Capture the cell that displays the provided text and extract its [X, Y] central coordinate. 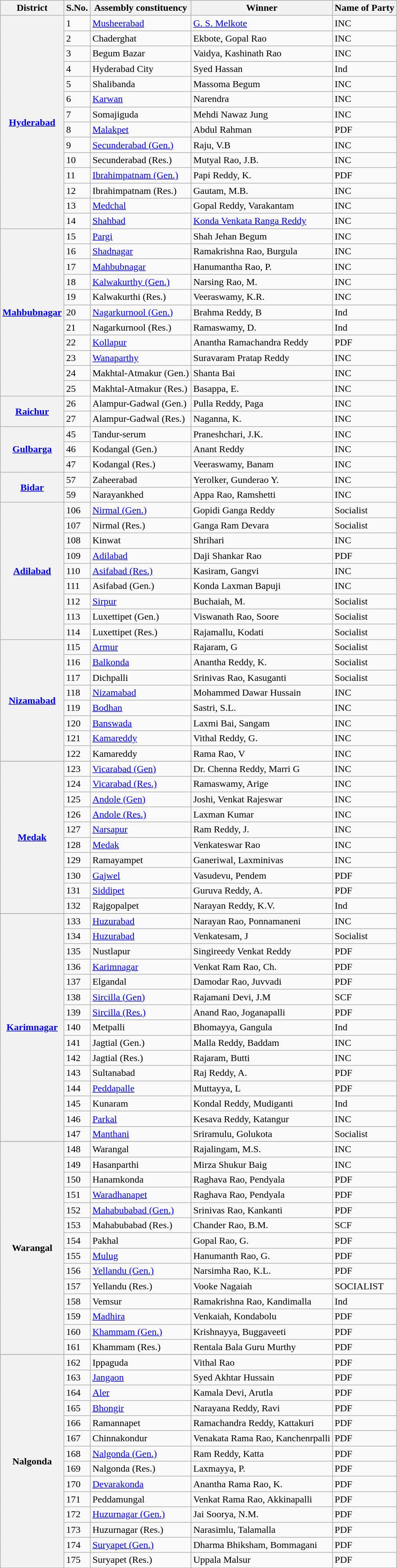
Malla Reddy, Baddam [262, 1043]
Rajalingam, M.S. [262, 1149]
Uppala Malsur [262, 1560]
115 [77, 647]
Hanamkonda [141, 1180]
Nalgonda [32, 1461]
Yellandu (Gen.) [141, 1271]
Narayankhed [141, 495]
25 [77, 388]
Dichpalli [141, 678]
Vicarabad (Gen) [141, 769]
Wanaparthy [141, 358]
Venkat Rama Rao, Akkinapalli [262, 1499]
18 [77, 282]
Hasanparthi [141, 1165]
Kinwat [141, 541]
Vooke Nagaiah [262, 1286]
Siddipet [141, 890]
Gopal Rao, G. [262, 1241]
Rajgopalpet [141, 906]
Venkaiah, Kondabolu [262, 1317]
Papi Reddy, K. [262, 175]
Anantha Reddy, K. [262, 662]
Damodar Rao, Juvvadi [262, 982]
Nalgonda (Gen.) [141, 1454]
7 [77, 114]
118 [77, 693]
District [32, 8]
Andole (Res.) [141, 814]
Narayan Rao, Ponnamaneni [262, 921]
Name of Party [365, 8]
Syed Hassan [262, 69]
Begum Bazar [141, 54]
124 [77, 784]
20 [77, 312]
132 [77, 906]
Kodangal (Gen.) [141, 449]
Waradhanapet [141, 1195]
Gautam, M.B. [262, 191]
Devarakonda [141, 1484]
Ganga Ram Devara [262, 525]
Daji Shankar Rao [262, 556]
19 [77, 297]
13 [77, 206]
Musheerabad [141, 23]
45 [77, 434]
Krishnayya, Buggaveeti [262, 1332]
Shadnagar [141, 251]
Bhongir [141, 1408]
Vicarabad (Res.) [141, 784]
106 [77, 510]
Gajwel [141, 875]
155 [77, 1256]
Kollapur [141, 343]
133 [77, 921]
149 [77, 1165]
Nagarkurnool (Gen.) [141, 312]
165 [77, 1408]
Khammam (Res.) [141, 1347]
Armur [141, 647]
Ramayampet [141, 860]
Shahbad [141, 221]
Alampur-Gadwal (Gen.) [141, 403]
Somajiguda [141, 114]
130 [77, 875]
109 [77, 556]
16 [77, 251]
Raichur [32, 411]
SOCIALIST [365, 1286]
24 [77, 373]
166 [77, 1423]
Kunaram [141, 1103]
8 [77, 130]
113 [77, 616]
123 [77, 769]
Hanumanth Rao, G. [262, 1256]
Nagarkurnool (Res.) [141, 327]
164 [77, 1392]
Sircilla (Gen) [141, 997]
Ramakrishna Rao, Burgula [262, 251]
Jagtial (Gen.) [141, 1043]
148 [77, 1149]
Rajaram, Butti [262, 1058]
Ramachandra Reddy, Kattakuri [262, 1423]
3 [77, 54]
Gopal Reddy, Varakantam [262, 206]
Manthani [141, 1134]
144 [77, 1088]
Venkateswar Rao [262, 845]
125 [77, 799]
11 [77, 175]
Ram Reddy, J. [262, 830]
Mirza Shukur Baig [262, 1165]
Abdul Rahman [262, 130]
Sircilla (Res.) [141, 1012]
Naganna, K. [262, 419]
Laxmi Bai, Sangam [262, 723]
Ramakrishna Rao, Kandimalla [262, 1301]
Praneshchari, J.K. [262, 434]
Konda Venkata Ranga Reddy [262, 221]
Anant Reddy [262, 449]
Kesava Reddy, Katangur [262, 1119]
119 [77, 708]
Shanta Bai [262, 373]
6 [77, 99]
G. S. Melkote [262, 23]
5 [77, 84]
Shalibanda [141, 84]
120 [77, 723]
Gopidi Ganga Reddy [262, 510]
112 [77, 601]
Sastri, S.L. [262, 708]
Luxettipet (Gen.) [141, 616]
21 [77, 327]
Venakata Rama Rao, Kanchenrpalli [262, 1438]
Gulbarga [32, 449]
Mutyal Rao, J.B. [262, 160]
110 [77, 571]
Ramaswamy, D. [262, 327]
Viswanath Rao, Soore [262, 616]
Ram Reddy, Katta [262, 1454]
Metpalli [141, 1027]
Mehdi Nawaz Jung [262, 114]
Assembly constituency [141, 8]
Ramannapet [141, 1423]
Narasimlu, Talamalla [262, 1530]
Khammam (Gen.) [141, 1332]
57 [77, 480]
9 [77, 145]
145 [77, 1103]
Raj Reddy, A. [262, 1073]
17 [77, 267]
Buchaiah, M. [262, 601]
Chander Rao, B.M. [262, 1225]
Suravaram Pratap Reddy [262, 358]
Yellandu (Res.) [141, 1286]
Suryapet (Res.) [141, 1560]
135 [77, 952]
Vithal Reddy, G. [262, 738]
168 [77, 1454]
Ibrahimpatnam (Gen.) [141, 175]
159 [77, 1317]
121 [77, 738]
Srinivas Rao, Kasuganti [262, 678]
27 [77, 419]
Kodangal (Res.) [141, 465]
Raju, V.B [262, 145]
Jai Soorya, N.M. [262, 1514]
167 [77, 1438]
Muttayya, L [262, 1088]
Rama Rao, V [262, 754]
Kalwakurthi (Res.) [141, 297]
1 [77, 23]
Makhtal-Atmakur (Res.) [141, 388]
Nirmal (Res.) [141, 525]
Sriramulu, Golukota [262, 1134]
S.No. [77, 8]
Ganeriwal, Laxminivas [262, 860]
138 [77, 997]
111 [77, 586]
59 [77, 495]
Bidar [32, 487]
Mahabubabad (Res.) [141, 1225]
23 [77, 358]
47 [77, 465]
143 [77, 1073]
140 [77, 1027]
Kalwakurthy (Gen.) [141, 282]
158 [77, 1301]
128 [77, 845]
Hyderabad City [141, 69]
163 [77, 1377]
153 [77, 1225]
Aler [141, 1392]
Ekbote, Gopal Rao [262, 38]
Vithal Rao [262, 1362]
Ibrahimpatnam (Res.) [141, 191]
2 [77, 38]
173 [77, 1530]
Narsing Rao, M. [262, 282]
Vaidya, Kashinath Rao [262, 54]
Veeraswamy, Banam [262, 465]
131 [77, 890]
146 [77, 1119]
142 [77, 1058]
161 [77, 1347]
Peddapalle [141, 1088]
Hanumantha Rao, P. [262, 267]
Konda Laxman Bapuji [262, 586]
Chaderghat [141, 38]
Huzurnagar (Res.) [141, 1530]
129 [77, 860]
Vemsur [141, 1301]
Jagtial (Res.) [141, 1058]
Narendra [262, 99]
150 [77, 1180]
Pargi [141, 236]
Anantha Rama Rao, K. [262, 1484]
171 [77, 1499]
Veeraswamy, K.R. [262, 297]
107 [77, 525]
Brahma Reddy, B [262, 312]
151 [77, 1195]
122 [77, 754]
Suryapet (Gen.) [141, 1545]
Venkat Ram Rao, Ch. [262, 967]
Kasiram, Gangvi [262, 571]
Balkonda [141, 662]
Anand Rao, Joganapalli [262, 1012]
169 [77, 1469]
Pulla Reddy, Paga [262, 403]
Sultanabad [141, 1073]
156 [77, 1271]
Rajamani Devi, J.M [262, 997]
147 [77, 1134]
10 [77, 160]
Secunderabad (Res.) [141, 160]
Karwan [141, 99]
46 [77, 449]
Secunderabad (Gen.) [141, 145]
Syed Akhtar Hussain [262, 1377]
Massoma Begum [262, 84]
172 [77, 1514]
Asifabad (Res.) [141, 571]
Banswada [141, 723]
154 [77, 1241]
127 [77, 830]
26 [77, 403]
Peddamungal [141, 1499]
114 [77, 632]
Singireedy Venkat Reddy [262, 952]
Huzurnagar (Gen.) [141, 1514]
Laxmayya, P. [262, 1469]
160 [77, 1332]
175 [77, 1560]
Anantha Ramachandra Reddy [262, 343]
137 [77, 982]
Malakpet [141, 130]
Rajaram, G [262, 647]
Narayana Reddy, Ravi [262, 1408]
136 [77, 967]
152 [77, 1210]
Ramaswamy, Arige [262, 784]
Elgandal [141, 982]
Kondal Reddy, Mudiganti [262, 1103]
Sirpur [141, 601]
Alampur-Gadwal (Res.) [141, 419]
Dr. Chenna Reddy, Marri G [262, 769]
Pakhal [141, 1241]
Jangaon [141, 1377]
Venkatesam, J [262, 936]
Appa Rao, Ramshetti [262, 495]
Nalgonda (Res.) [141, 1469]
Luxettipet (Res.) [141, 632]
Nirmal (Gen.) [141, 510]
116 [77, 662]
139 [77, 1012]
Andole (Gen) [141, 799]
Laxman Kumar [262, 814]
Basappa, E. [262, 388]
Medchal [141, 206]
Narayan Reddy, K.V. [262, 906]
Narsimha Rao, K.L. [262, 1271]
Srinivas Rao, Kankanti [262, 1210]
Rentala Bala Guru Murthy [262, 1347]
12 [77, 191]
Shah Jehan Begum [262, 236]
162 [77, 1362]
174 [77, 1545]
134 [77, 936]
Bhomayya, Gangula [262, 1027]
Winner [262, 8]
Kamala Devi, Arutla [262, 1392]
117 [77, 678]
Parkal [141, 1119]
15 [77, 236]
Zaheerabad [141, 480]
Mulug [141, 1256]
Chinnakondur [141, 1438]
141 [77, 1043]
Bodhan [141, 708]
Dharma Bhiksham, Bommagani [262, 1545]
108 [77, 541]
157 [77, 1286]
126 [77, 814]
Rajamallu, Kodati [262, 632]
Tandur-serum [141, 434]
Hyderabad [32, 122]
170 [77, 1484]
14 [77, 221]
Mahabubabad (Gen.) [141, 1210]
Mohammed Dawar Hussain [262, 693]
Madhira [141, 1317]
Yerolker, Gunderao Y. [262, 480]
4 [77, 69]
Makhtal-Atmakur (Gen.) [141, 373]
Ippaguda [141, 1362]
Guruva Reddy, A. [262, 890]
Asifabad (Gen.) [141, 586]
Joshi, Venkat Rajeswar [262, 799]
22 [77, 343]
Shrihari [262, 541]
Vasudevu, Pendem [262, 875]
Narsapur [141, 830]
Nustlapur [141, 952]
